From the cell containing the given text, extract its center point as [x, y] coordinate. 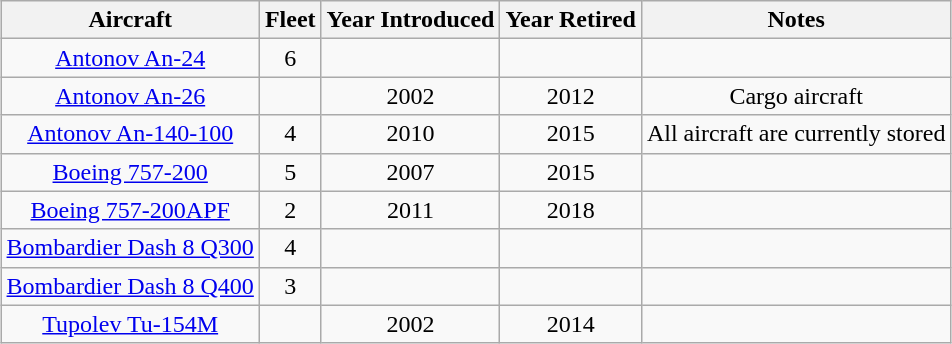
6 [290, 58]
Boeing 757-200 [130, 172]
2012 [570, 96]
Bombardier Dash 8 Q300 [130, 248]
Antonov An-140-100 [130, 134]
Antonov An-24 [130, 58]
Bombardier Dash 8 Q400 [130, 286]
2014 [570, 324]
2010 [410, 134]
All aircraft are currently stored [796, 134]
Cargo aircraft [796, 96]
Antonov An-26 [130, 96]
Fleet [290, 20]
2 [290, 210]
3 [290, 286]
Aircraft [130, 20]
2007 [410, 172]
2018 [570, 210]
2011 [410, 210]
5 [290, 172]
Tupolev Tu-154M [130, 324]
Notes [796, 20]
Boeing 757-200APF [130, 210]
Year Retired [570, 20]
Year Introduced [410, 20]
